Output the [X, Y] coordinate of the center of the cell containing the given text.  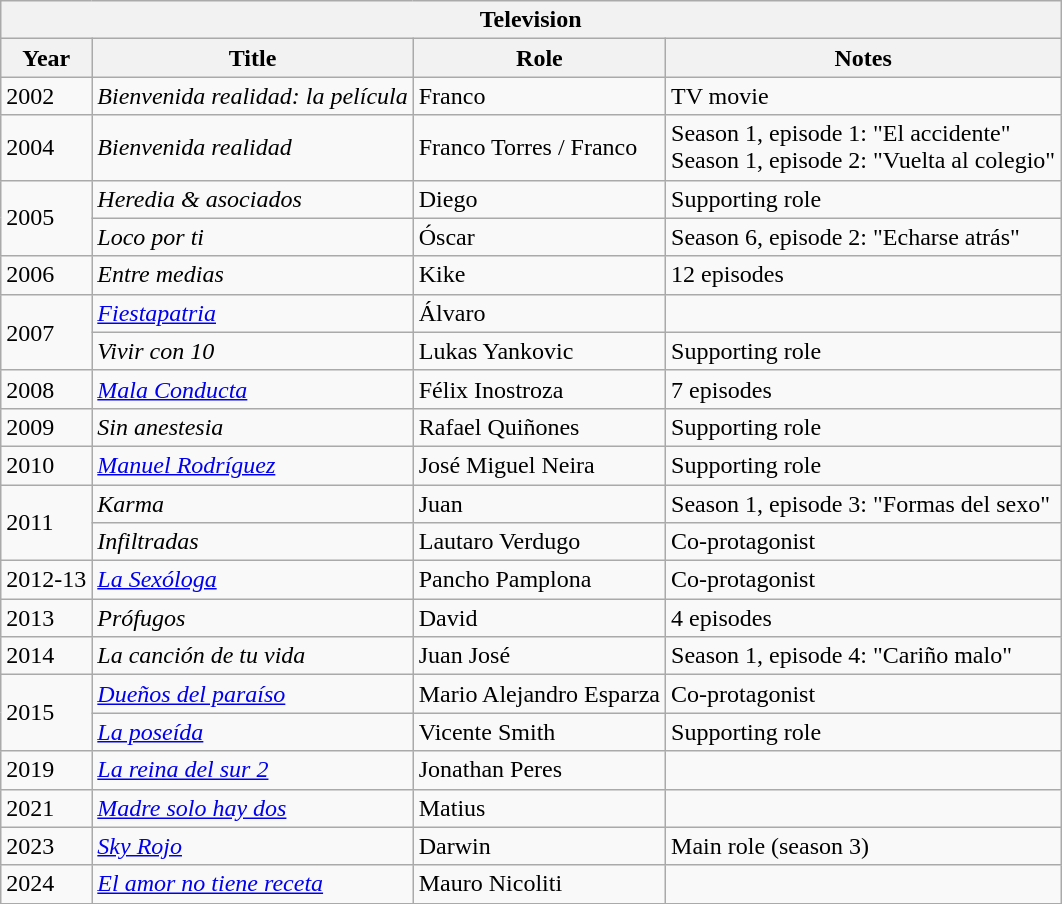
Infiltradas [252, 542]
Vivir con 10 [252, 351]
Role [539, 58]
2012-13 [46, 580]
Pancho Pamplona [539, 580]
Entre medias [252, 275]
2002 [46, 96]
Title [252, 58]
La canción de tu vida [252, 656]
Darwin [539, 846]
Main role (season 3) [864, 846]
2006 [46, 275]
Bienvenida realidad [252, 148]
Dueños del paraíso [252, 694]
Season 1, episode 1: "El accidente"Season 1, episode 2: "Vuelta al colegio" [864, 148]
Franco Torres / Franco [539, 148]
El amor no tiene receta [252, 884]
Mario Alejandro Esparza [539, 694]
Juan José [539, 656]
La poseída [252, 732]
2015 [46, 713]
Sky Rojo [252, 846]
2009 [46, 427]
Television [531, 20]
Mala Conducta [252, 389]
Sin anestesia [252, 427]
Kike [539, 275]
Jonathan Peres [539, 770]
2005 [46, 218]
David [539, 618]
Vicente Smith [539, 732]
Heredia & asociados [252, 199]
Álvaro [539, 313]
TV movie [864, 96]
2013 [46, 618]
Franco [539, 96]
Year [46, 58]
2019 [46, 770]
2021 [46, 808]
2011 [46, 522]
Season 1, episode 3: "Formas del sexo" [864, 503]
Madre solo hay dos [252, 808]
2014 [46, 656]
Notes [864, 58]
Diego [539, 199]
Mauro Nicoliti [539, 884]
Season 6, episode 2: "Echarse atrás" [864, 237]
2024 [46, 884]
2023 [46, 846]
Fiestapatria [252, 313]
La Sexóloga [252, 580]
Bienvenida realidad: la película [252, 96]
José Miguel Neira [539, 465]
Lukas Yankovic [539, 351]
Season 1, episode 4: "Cariño malo" [864, 656]
2004 [46, 148]
2008 [46, 389]
12 episodes [864, 275]
Matius [539, 808]
4 episodes [864, 618]
La reina del sur 2 [252, 770]
2010 [46, 465]
Félix Inostroza [539, 389]
Prófugos [252, 618]
2007 [46, 332]
Manuel Rodríguez [252, 465]
Juan [539, 503]
Karma [252, 503]
Óscar [539, 237]
Rafael Quiñones [539, 427]
Loco por ti [252, 237]
7 episodes [864, 389]
Lautaro Verdugo [539, 542]
